Extract the [x, y] coordinate from the center of the cell holding the provided text.  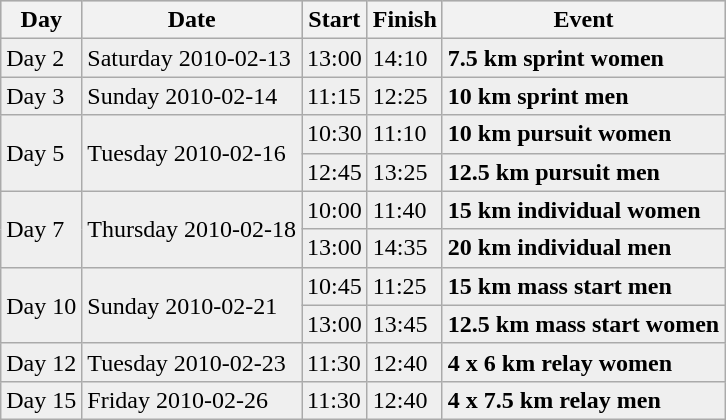
12:45 [335, 172]
Start [335, 20]
Day 12 [42, 362]
Sunday 2010-02-21 [192, 305]
13:45 [404, 324]
10 km pursuit women [583, 134]
Day 3 [42, 96]
Saturday 2010-02-13 [192, 58]
11:15 [335, 96]
10 km sprint men [583, 96]
11:40 [404, 210]
Day [42, 20]
Day 7 [42, 229]
7.5 km sprint women [583, 58]
11:10 [404, 134]
10:45 [335, 286]
Finish [404, 20]
4 x 7.5 km relay men [583, 400]
Day 5 [42, 153]
Tuesday 2010-02-23 [192, 362]
Tuesday 2010-02-16 [192, 153]
Friday 2010-02-26 [192, 400]
Date [192, 20]
20 km individual men [583, 248]
Thursday 2010-02-18 [192, 229]
13:25 [404, 172]
Day 2 [42, 58]
4 x 6 km relay women [583, 362]
12:25 [404, 96]
Event [583, 20]
12.5 km pursuit men [583, 172]
15 km individual women [583, 210]
12.5 km mass start women [583, 324]
11:25 [404, 286]
Sunday 2010-02-14 [192, 96]
Day 15 [42, 400]
10:00 [335, 210]
14:35 [404, 248]
14:10 [404, 58]
10:30 [335, 134]
Day 10 [42, 305]
15 km mass start men [583, 286]
